Scan for the cell matching the given text and deliver its (x, y) coordinate at center. 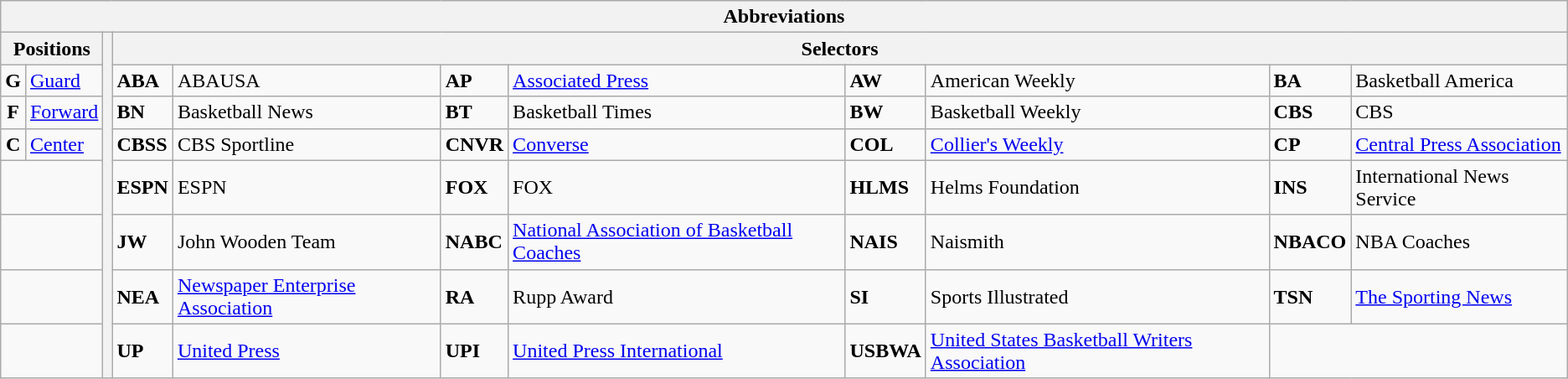
NBA Coaches (1459, 241)
UPI (474, 350)
United Press (307, 350)
CBSS (142, 144)
HLMS (885, 188)
G (13, 80)
BN (142, 112)
International News Service (1459, 188)
Converse (677, 144)
CP (1310, 144)
AP (474, 80)
Naismith (1097, 241)
United Press International (677, 350)
UP (142, 350)
Newspaper Enterprise Association (307, 297)
Central Press Association (1459, 144)
JW (142, 241)
USBWA (885, 350)
American Weekly (1097, 80)
Center (64, 144)
NEA (142, 297)
Guard (64, 80)
CBS Sportline (307, 144)
NABC (474, 241)
NAIS (885, 241)
INS (1310, 188)
Basketball Weekly (1097, 112)
United States Basketball Writers Association (1097, 350)
BT (474, 112)
National Association of Basketball Coaches (677, 241)
Basketball Times (677, 112)
Forward (64, 112)
The Sporting News (1459, 297)
Sports Illustrated (1097, 297)
Collier's Weekly (1097, 144)
RA (474, 297)
C (13, 144)
Basketball America (1459, 80)
Abbreviations (784, 17)
NBACO (1310, 241)
Basketball News (307, 112)
Positions (52, 49)
John Wooden Team (307, 241)
ABAUSA (307, 80)
BA (1310, 80)
TSN (1310, 297)
Associated Press (677, 80)
COL (885, 144)
CNVR (474, 144)
AW (885, 80)
BW (885, 112)
F (13, 112)
Rupp Award (677, 297)
Helms Foundation (1097, 188)
ABA (142, 80)
Selectors (839, 49)
SI (885, 297)
